Provide the (x, y) coordinate of the cell's center where the given text is located.  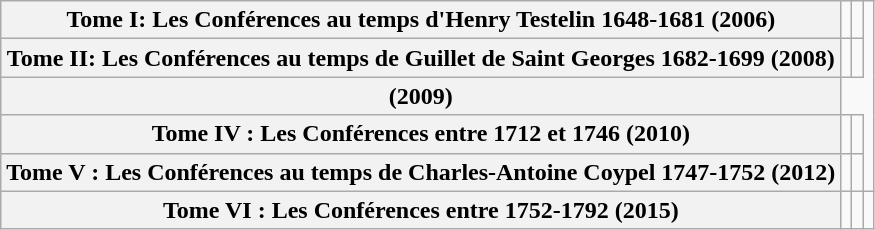
Tome I: Les Conférences au temps d'Henry Testelin 1648-1681 (2006) (421, 20)
Tome II: Les Conférences au temps de Guillet de Saint Georges 1682-1699 (2008) (421, 58)
Tome V : Les Conférences au temps de Charles-Antoine Coypel 1747-1752 (2012) (421, 172)
Tome VI : Les Conférences entre 1752-1792 (2015) (421, 210)
(2009) (421, 96)
Tome IV : Les Conférences entre 1712 et 1746 (2010) (421, 134)
